Return (x, y) of the center of cell containing provided text 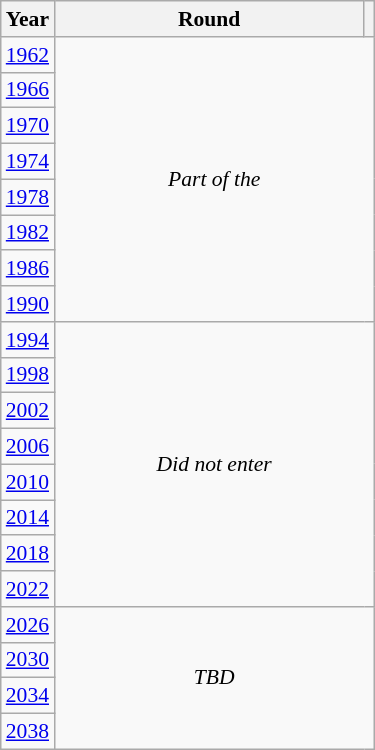
1966 (28, 90)
2034 (28, 696)
2018 (28, 554)
1994 (28, 340)
2030 (28, 660)
2014 (28, 518)
1990 (28, 304)
TBD (214, 678)
1986 (28, 269)
1962 (28, 55)
Year (28, 19)
1978 (28, 197)
1998 (28, 375)
1970 (28, 126)
Round (209, 19)
2010 (28, 482)
2022 (28, 589)
Did not enter (214, 464)
2026 (28, 625)
2006 (28, 447)
2038 (28, 732)
Part of the (214, 180)
1982 (28, 233)
2002 (28, 411)
1974 (28, 162)
